Capture the cell that displays the provided text and extract its (x, y) central coordinate. 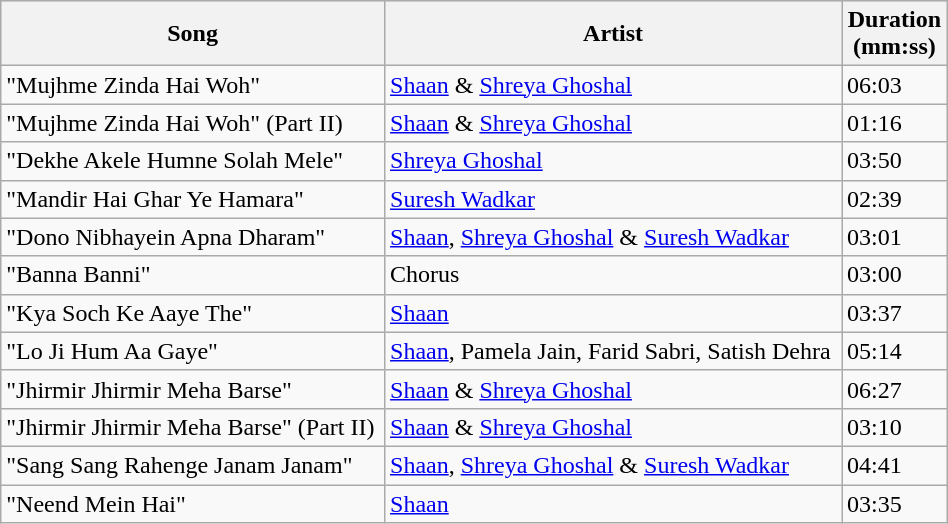
02:39 (895, 199)
05:14 (895, 351)
03:50 (895, 161)
06:27 (895, 389)
06:03 (895, 85)
"Mujhme Zinda Hai Woh" (193, 85)
Song (193, 34)
"Banna Banni" (193, 275)
03:35 (895, 503)
Shaan, Pamela Jain, Farid Sabri, Satish Dehra (614, 351)
"Dono Nibhayein Apna Dharam" (193, 237)
Suresh Wadkar (614, 199)
"Dekhe Akele Humne Solah Mele" (193, 161)
03:10 (895, 427)
01:16 (895, 123)
"Kya Soch Ke Aaye The" (193, 313)
Shreya Ghoshal (614, 161)
"Jhirmir Jhirmir Meha Barse" (Part II) (193, 427)
"Mujhme Zinda Hai Woh" (Part II) (193, 123)
03:00 (895, 275)
"Neend Mein Hai" (193, 503)
04:41 (895, 465)
"Mandir Hai Ghar Ye Hamara" (193, 199)
Artist (614, 34)
"Jhirmir Jhirmir Meha Barse" (193, 389)
Duration (mm:ss) (895, 34)
"Lo Ji Hum Aa Gaye" (193, 351)
"Sang Sang Rahenge Janam Janam" (193, 465)
03:37 (895, 313)
Chorus (614, 275)
03:01 (895, 237)
